Return (x, y) of the center of cell containing provided text 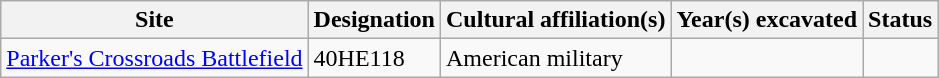
Cultural affiliation(s) (556, 20)
40HE118 (374, 58)
American military (556, 58)
Status (900, 20)
Designation (374, 20)
Parker's Crossroads Battlefield (154, 58)
Year(s) excavated (767, 20)
Site (154, 20)
